Detect which cell encompasses the target text, then output its [x, y] center coordinate. 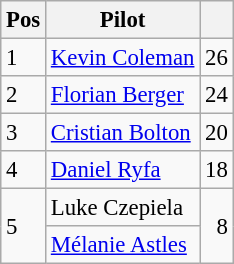
Pos [24, 20]
Luke Czepiela [123, 208]
24 [216, 95]
Mélanie Astles [123, 245]
Kevin Coleman [123, 58]
Daniel Ryfa [123, 170]
1 [24, 58]
Florian Berger [123, 95]
Pilot [123, 20]
26 [216, 58]
18 [216, 170]
8 [216, 226]
Cristian Bolton [123, 133]
2 [24, 95]
3 [24, 133]
5 [24, 226]
4 [24, 170]
20 [216, 133]
